Identify which cell holds the provided text, then report its [X, Y] central coordinate. 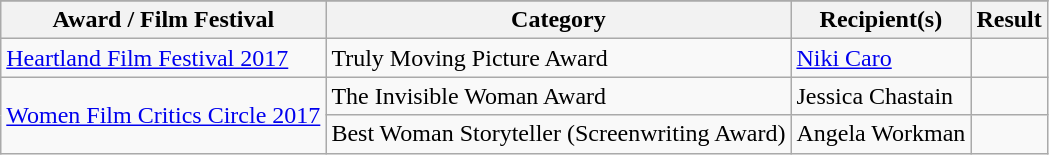
Truly Moving Picture Award [558, 58]
Recipient(s) [881, 20]
Heartland Film Festival 2017 [164, 58]
The Invisible Woman Award [558, 96]
Jessica Chastain [881, 96]
Niki Caro [881, 58]
Best Woman Storyteller (Screenwriting Award) [558, 134]
Women Film Critics Circle 2017 [164, 115]
Result [1009, 20]
Award / Film Festival [164, 20]
Category [558, 20]
Angela Workman [881, 134]
